From the cell containing the given text, extract its center point as [X, Y] coordinate. 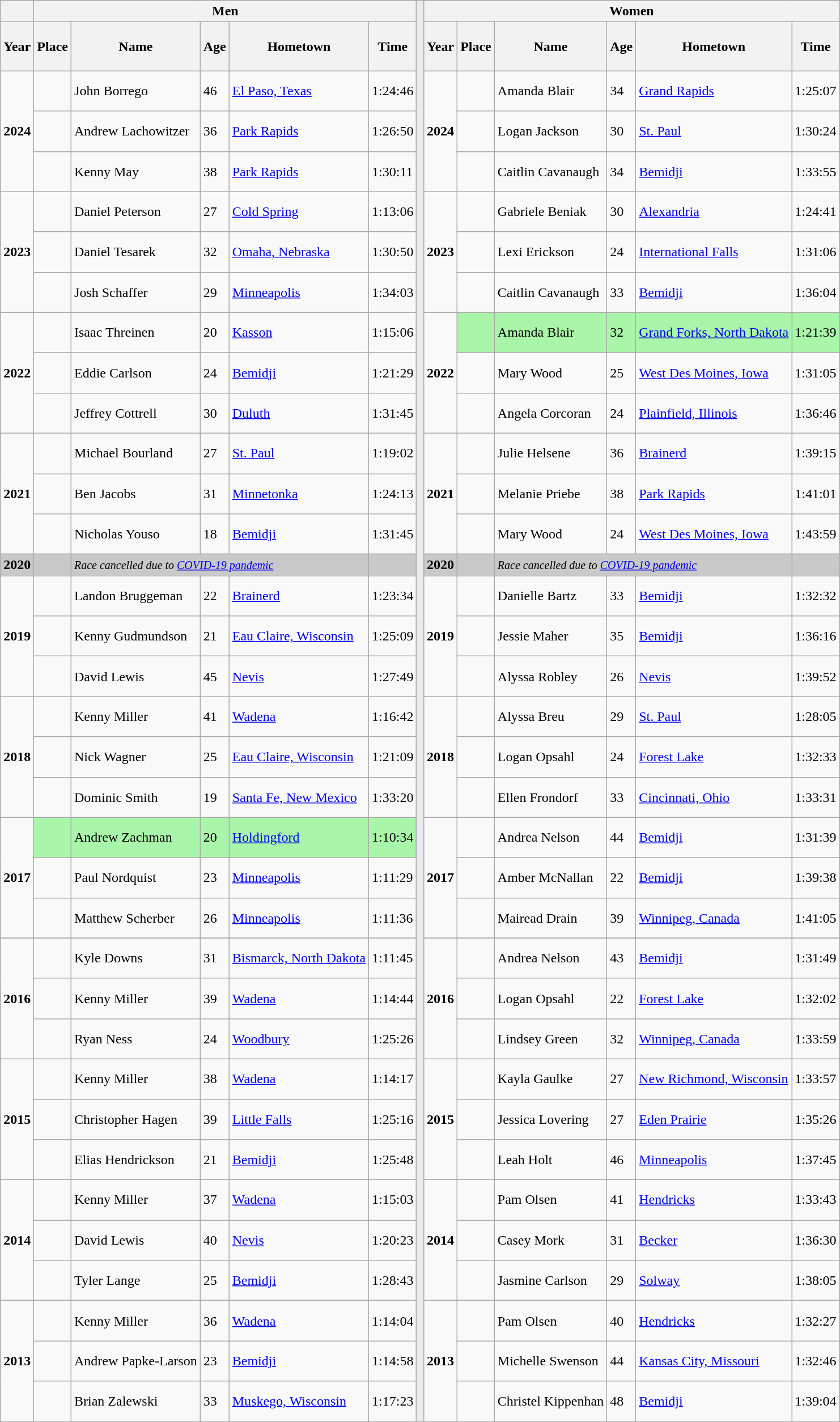
1:19:02 [393, 453]
1:14:58 [393, 1361]
Andrew Lachowitzer [136, 131]
Isaac Threinen [136, 332]
Kenny Gudmundson [136, 636]
1:24:13 [393, 494]
Jasmine Carlson [550, 1281]
Alyssa Breu [550, 716]
Melanie Priebe [550, 494]
Grand Forks, North Dakota [714, 332]
Men [226, 11]
1:25:07 [816, 91]
Ellen Frondorf [550, 797]
Kansas City, Missouri [714, 1361]
Angela Corcoran [550, 413]
1:11:36 [393, 918]
1:39:15 [816, 453]
1:16:42 [393, 716]
Leah Holt [550, 1160]
Landon Bruggeman [136, 596]
1:31:06 [816, 252]
1:33:57 [816, 1079]
Josh Schaffer [136, 292]
1:23:34 [393, 596]
Andrew Zachman [136, 838]
1:33:31 [816, 797]
Little Falls [299, 1120]
1:32:33 [816, 757]
1:25:09 [393, 636]
Danielle Bartz [550, 596]
35 [621, 636]
Gabriele Beniak [550, 212]
Michelle Swenson [550, 1361]
Brian Zalewski [136, 1401]
Lindsey Green [550, 1038]
Lexi Erickson [550, 252]
Kasson [299, 332]
El Paso, Texas [299, 91]
Nick Wagner [136, 757]
International Falls [714, 252]
Alexandria [714, 212]
New Richmond, Wisconsin [714, 1079]
1:25:26 [393, 1038]
Amber McNallan [550, 877]
1:14:04 [393, 1321]
1:36:46 [816, 413]
1:30:24 [816, 131]
Daniel Peterson [136, 212]
Daniel Tesarek [136, 252]
45 [214, 677]
1:36:30 [816, 1240]
Kyle Downs [136, 958]
Grand Rapids [714, 91]
1:10:34 [393, 838]
1:30:11 [393, 171]
Plainfield, Illinois [714, 413]
Ben Jacobs [136, 494]
43 [621, 958]
1:26:50 [393, 131]
1:24:41 [816, 212]
John Borrego [136, 91]
1:33:59 [816, 1038]
1:32:46 [816, 1361]
1:33:55 [816, 171]
1:11:45 [393, 958]
Holdingford [299, 838]
Woodbury [299, 1038]
1:33:43 [816, 1200]
Christopher Hagen [136, 1120]
1:25:16 [393, 1120]
Eddie Carlson [136, 373]
1:20:23 [393, 1240]
Muskego, Wisconsin [299, 1401]
1:28:43 [393, 1281]
1:31:05 [816, 373]
1:31:39 [816, 838]
1:21:09 [393, 757]
Eden Prairie [714, 1120]
Tyler Lange [136, 1281]
1:41:01 [816, 494]
Santa Fe, New Mexico [299, 797]
1:43:59 [816, 534]
Cincinnati, Ohio [714, 797]
Matthew Scherber [136, 918]
1:33:20 [393, 797]
1:21:39 [816, 332]
1:15:06 [393, 332]
Elias Hendrickson [136, 1160]
Solway [714, 1281]
1:30:50 [393, 252]
Logan Jackson [550, 131]
1:13:06 [393, 212]
1:39:52 [816, 677]
1:35:26 [816, 1120]
Bismarck, North Dakota [299, 958]
Women [632, 11]
1:17:23 [393, 1401]
Kayla Gaulke [550, 1079]
Alyssa Robley [550, 677]
37 [214, 1200]
Omaha, Nebraska [299, 252]
Duluth [299, 413]
1:31:49 [816, 958]
1:37:45 [816, 1160]
Becker [714, 1240]
Julie Helsene [550, 453]
1:27:49 [393, 677]
1:24:46 [393, 91]
1:14:17 [393, 1079]
1:32:02 [816, 999]
1:28:05 [816, 716]
1:14:44 [393, 999]
19 [214, 797]
1:32:27 [816, 1321]
1:34:03 [393, 292]
18 [214, 534]
1:36:16 [816, 636]
1:32:32 [816, 596]
1:39:04 [816, 1401]
Mairead Drain [550, 918]
1:25:48 [393, 1160]
Dominic Smith [136, 797]
1:39:38 [816, 877]
Andrew Papke-Larson [136, 1361]
1:41:05 [816, 918]
Jessica Lovering [550, 1120]
1:36:04 [816, 292]
Paul Nordquist [136, 877]
1:38:05 [816, 1281]
1:21:29 [393, 373]
Michael Bourland [136, 453]
Christel Kippenhan [550, 1401]
1:11:29 [393, 877]
Jeffrey Cottrell [136, 413]
Jessie Maher [550, 636]
Cold Spring [299, 212]
Casey Mork [550, 1240]
Ryan Ness [136, 1038]
Minnetonka [299, 494]
48 [621, 1401]
Nicholas Youso [136, 534]
1:15:03 [393, 1200]
Kenny May [136, 171]
